For the text-containing cell, return its midpoint in [X, Y] coordinate format. 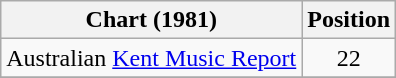
Position [349, 20]
Australian Kent Music Report [152, 58]
Chart (1981) [152, 20]
22 [349, 58]
